From the cell containing the given text, extract its center point as (X, Y) coordinate. 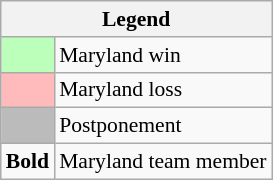
Maryland team member (163, 162)
Bold (28, 162)
Maryland loss (163, 90)
Legend (136, 19)
Postponement (163, 126)
Maryland win (163, 55)
